Pinpoint the cell where the given text exists, returning its (x, y) midpoint coordinate. 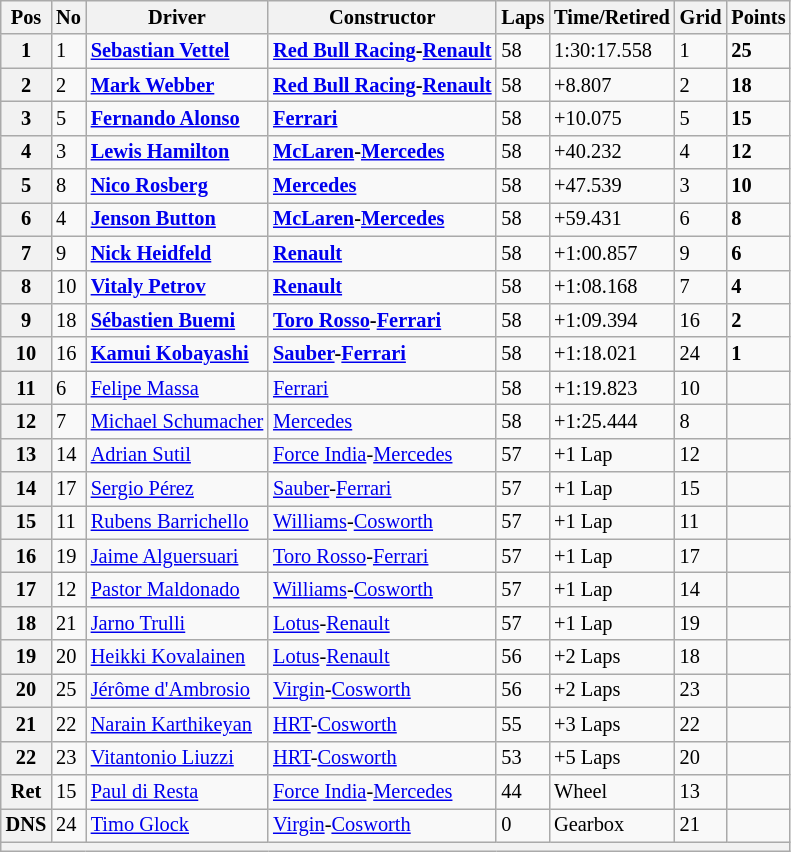
+1:08.168 (612, 287)
Gearbox (612, 825)
Heikki Kovalainen (177, 657)
Fernando Alonso (177, 118)
Grid (701, 17)
Felipe Massa (177, 388)
Narain Karthikeyan (177, 724)
53 (522, 758)
Driver (177, 17)
DNS (26, 825)
Jenson Button (177, 219)
+59.431 (612, 219)
Lewis Hamilton (177, 152)
55 (522, 724)
Jarno Trulli (177, 623)
Mark Webber (177, 85)
Michael Schumacher (177, 421)
Points (758, 17)
+1:09.394 (612, 320)
Sergio Pérez (177, 489)
Vitantonio Liuzzi (177, 758)
+5 Laps (612, 758)
1:30:17.558 (612, 51)
Pastor Maldonado (177, 589)
Adrian Sutil (177, 455)
+8.807 (612, 85)
Laps (522, 17)
No (68, 17)
0 (522, 825)
+1:00.857 (612, 253)
+10.075 (612, 118)
Paul di Resta (177, 791)
+3 Laps (612, 724)
+1:19.823 (612, 388)
Constructor (382, 17)
Pos (26, 17)
+47.539 (612, 186)
Nick Heidfeld (177, 253)
44 (522, 791)
Sebastian Vettel (177, 51)
+40.232 (612, 152)
+1:18.021 (612, 354)
Rubens Barrichello (177, 522)
Vitaly Petrov (177, 287)
Jaime Alguersuari (177, 556)
Jérôme d'Ambrosio (177, 690)
Sébastien Buemi (177, 320)
+1:25.444 (612, 421)
Wheel (612, 791)
Ret (26, 791)
Nico Rosberg (177, 186)
Timo Glock (177, 825)
Kamui Kobayashi (177, 354)
Time/Retired (612, 17)
